Identify which cell holds the provided text, then report its [X, Y] central coordinate. 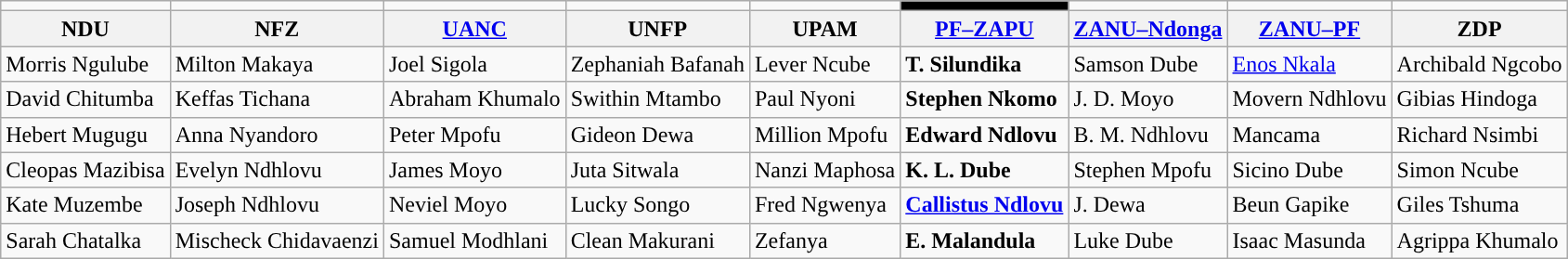
Keffas Tichana [277, 99]
Agrippa Khumalo [1480, 240]
B. M. Ndhlovu [1147, 135]
UNFP [657, 29]
J. D. Moyo [1147, 99]
Milton Makaya [277, 64]
NDU [85, 29]
T. Silundika [984, 64]
Movern Ndhlovu [1309, 99]
Stephen Nkomo [984, 99]
Million Mpofu [824, 135]
E. Malandula [984, 240]
Gideon Dewa [657, 135]
Giles Tshuma [1480, 205]
Samson Dube [1147, 64]
ZDP [1480, 29]
Joseph Ndhlovu [277, 205]
K. L. Dube [984, 170]
Swithin Mtambo [657, 99]
Abraham Khumalo [474, 99]
Zefanya [824, 240]
Stephen Mpofu [1147, 170]
Morris Ngulube [85, 64]
Mancama [1309, 135]
Isaac Masunda [1309, 240]
Neviel Moyo [474, 205]
Beun Gapike [1309, 205]
Fred Ngwenya [824, 205]
J. Dewa [1147, 205]
Richard Nsimbi [1480, 135]
Peter Mpofu [474, 135]
Samuel Modhlani [474, 240]
Sarah Chatalka [85, 240]
ZANU–PF [1309, 29]
Cleopas Mazibisa [85, 170]
Hebert Mugugu [85, 135]
UANC [474, 29]
David Chitumba [85, 99]
Clean Makurani [657, 240]
Mischeck Chidavaenzi [277, 240]
Simon Ncube [1480, 170]
Archibald Ngcobo [1480, 64]
Lever Ncube [824, 64]
Juta Sitwala [657, 170]
NFZ [277, 29]
Sicino Dube [1309, 170]
Callistus Ndlovu [984, 205]
Paul Nyoni [824, 99]
Nanzi Maphosa [824, 170]
Evelyn Ndhlovu [277, 170]
Gibias Hindoga [1480, 99]
UPAM [824, 29]
Edward Ndlovu [984, 135]
ZANU–Ndonga [1147, 29]
Kate Muzembe [85, 205]
Luke Dube [1147, 240]
James Moyo [474, 170]
Lucky Songo [657, 205]
Zephaniah Bafanah [657, 64]
PF–ZAPU [984, 29]
Anna Nyandoro [277, 135]
Enos Nkala [1309, 64]
Joel Sigola [474, 64]
